Output the (X, Y) coordinate of the center of the cell containing the given text.  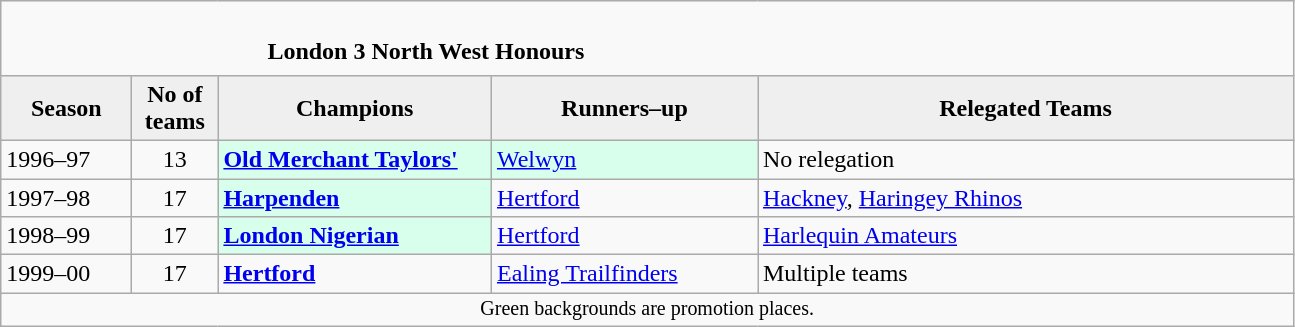
Old Merchant Taylors' (355, 159)
Green backgrounds are promotion places. (648, 310)
13 (175, 159)
No of teams (175, 108)
No relegation (1026, 159)
Multiple teams (1026, 274)
1998–99 (66, 236)
London Nigerian (355, 236)
Champions (355, 108)
Relegated Teams (1026, 108)
Welwyn (624, 159)
1996–97 (66, 159)
Hackney, Haringey Rhinos (1026, 197)
1999–00 (66, 274)
Harlequin Amateurs (1026, 236)
Runners–up (624, 108)
Ealing Trailfinders (624, 274)
Harpenden (355, 197)
Season (66, 108)
1997–98 (66, 197)
